Locate the cell with the specified text and output its (X, Y) center coordinate. 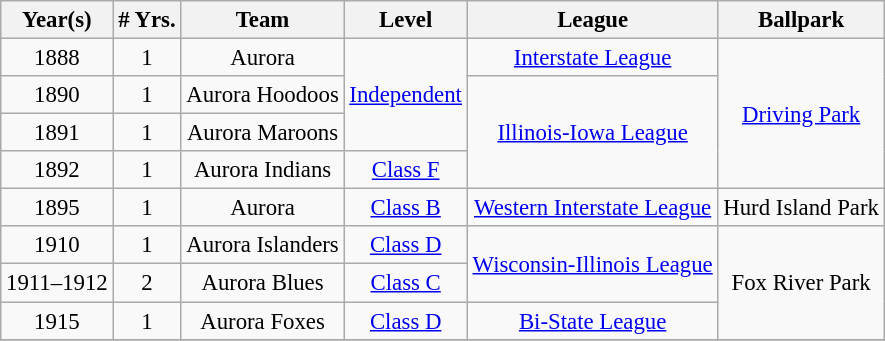
Aurora Blues (262, 283)
Year(s) (57, 20)
Class F (406, 170)
Wisconsin-Illinois League (592, 264)
Class B (406, 208)
Aurora Maroons (262, 133)
Illinois-Iowa League (592, 132)
# Yrs. (147, 20)
Ballpark (801, 20)
1911–1912 (57, 283)
Fox River Park (801, 282)
1892 (57, 170)
Hurd Island Park (801, 208)
Driving Park (801, 114)
Aurora Indians (262, 170)
1888 (57, 58)
Aurora Islanders (262, 245)
1910 (57, 245)
1915 (57, 321)
Level (406, 20)
Team (262, 20)
Class C (406, 283)
1890 (57, 95)
Interstate League (592, 58)
1895 (57, 208)
Western Interstate League (592, 208)
Aurora Hoodoos (262, 95)
1891 (57, 133)
Aurora Foxes (262, 321)
Bi-State League (592, 321)
2 (147, 283)
League (592, 20)
Independent (406, 96)
